Pinpoint the cell where the given text exists, returning its (x, y) midpoint coordinate. 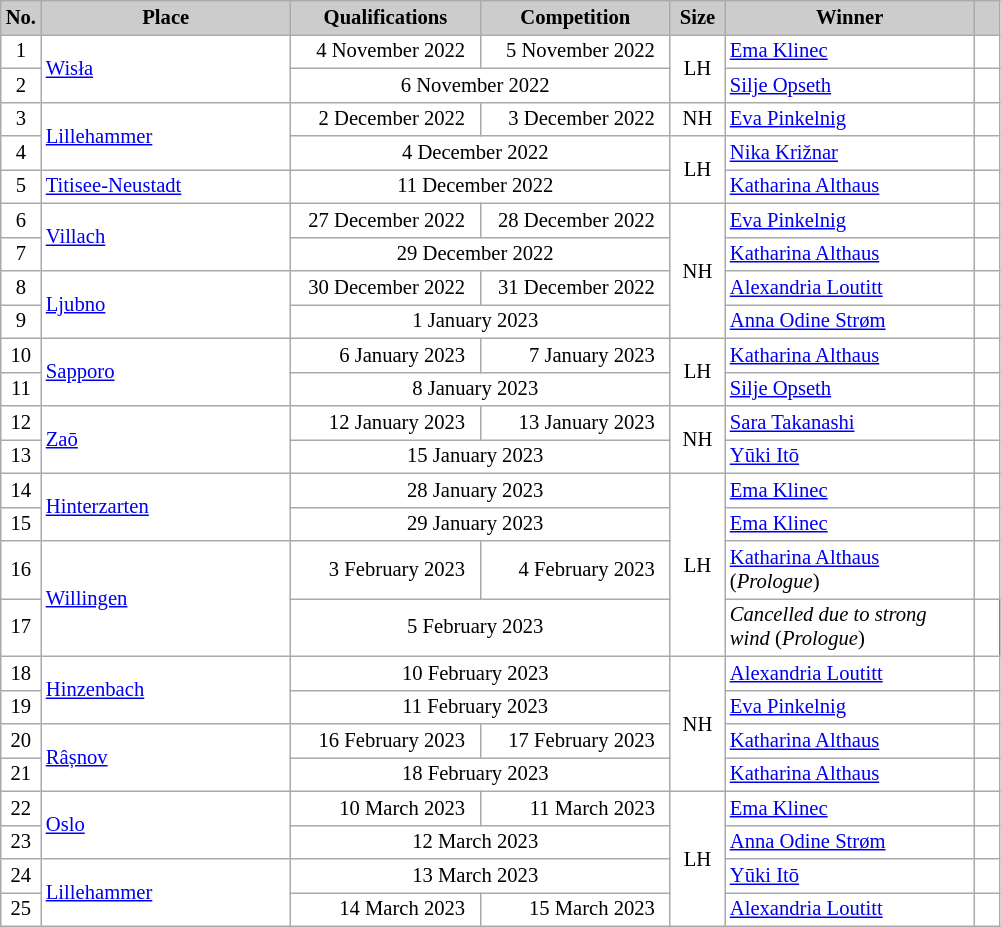
Ljubno (166, 304)
2 (21, 85)
18 (21, 673)
Size (698, 17)
Zaō (166, 440)
18 February 2023 (481, 774)
5 (21, 186)
Cancelled due to strong wind (Prologue) (850, 627)
Villach (166, 237)
10 February 2023 (481, 673)
8 January 2023 (481, 389)
24 (21, 875)
11 December 2022 (481, 186)
Oslo (166, 825)
4 (21, 153)
28 December 2022 (575, 220)
15 March 2023 (575, 909)
Hinterzarten (166, 507)
13 March 2023 (481, 875)
17 February 2023 (575, 741)
14 (21, 490)
Titisee-Neustadt (166, 186)
3 December 2022 (575, 119)
1 January 2023 (481, 321)
Qualifications (386, 17)
16 (21, 569)
14 March 2023 (386, 909)
28 January 2023 (481, 490)
Winner (850, 17)
11 March 2023 (575, 808)
20 (21, 741)
13 (21, 456)
5 November 2022 (575, 51)
29 January 2023 (481, 524)
Competition (575, 17)
30 December 2022 (386, 287)
15 (21, 524)
Willingen (166, 598)
2 December 2022 (386, 119)
4 November 2022 (386, 51)
3 (21, 119)
Katharina Althaus (Prologue) (850, 569)
25 (21, 909)
9 (21, 321)
10 March 2023 (386, 808)
Place (166, 17)
11 February 2023 (481, 707)
13 January 2023 (575, 423)
No. (21, 17)
4 December 2022 (481, 153)
1 (21, 51)
6 January 2023 (386, 355)
11 (21, 389)
Nika Križnar (850, 153)
17 (21, 627)
22 (21, 808)
12 January 2023 (386, 423)
3 February 2023 (386, 569)
12 March 2023 (481, 842)
29 December 2022 (481, 254)
10 (21, 355)
8 (21, 287)
Râșnov (166, 758)
12 (21, 423)
31 December 2022 (575, 287)
6 November 2022 (481, 85)
4 February 2023 (575, 569)
7 (21, 254)
Hinzenbach (166, 690)
16 February 2023 (386, 741)
Wisła (166, 68)
27 December 2022 (386, 220)
5 February 2023 (481, 627)
23 (21, 842)
Sapporo (166, 372)
21 (21, 774)
19 (21, 707)
Sara Takanashi (850, 423)
7 January 2023 (575, 355)
15 January 2023 (481, 456)
6 (21, 220)
